Determine the (X, Y) coordinate at the center of the cell enclosing the given text.  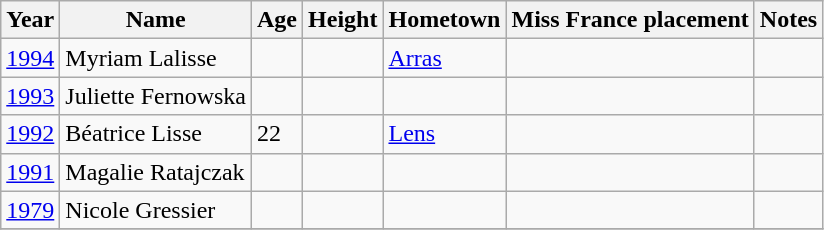
Lens (444, 134)
Hometown (444, 20)
Myriam Lalisse (156, 58)
1991 (30, 172)
Age (278, 20)
Arras (444, 58)
22 (278, 134)
Miss France placement (630, 20)
Name (156, 20)
Nicole Gressier (156, 210)
1979 (30, 210)
Year (30, 20)
1992 (30, 134)
1993 (30, 96)
Magalie Ratajczak (156, 172)
1994 (30, 58)
Notes (788, 20)
Height (343, 20)
Juliette Fernowska (156, 96)
Béatrice Lisse (156, 134)
